Extract the (X, Y) coordinate from the center of the cell holding the provided text.  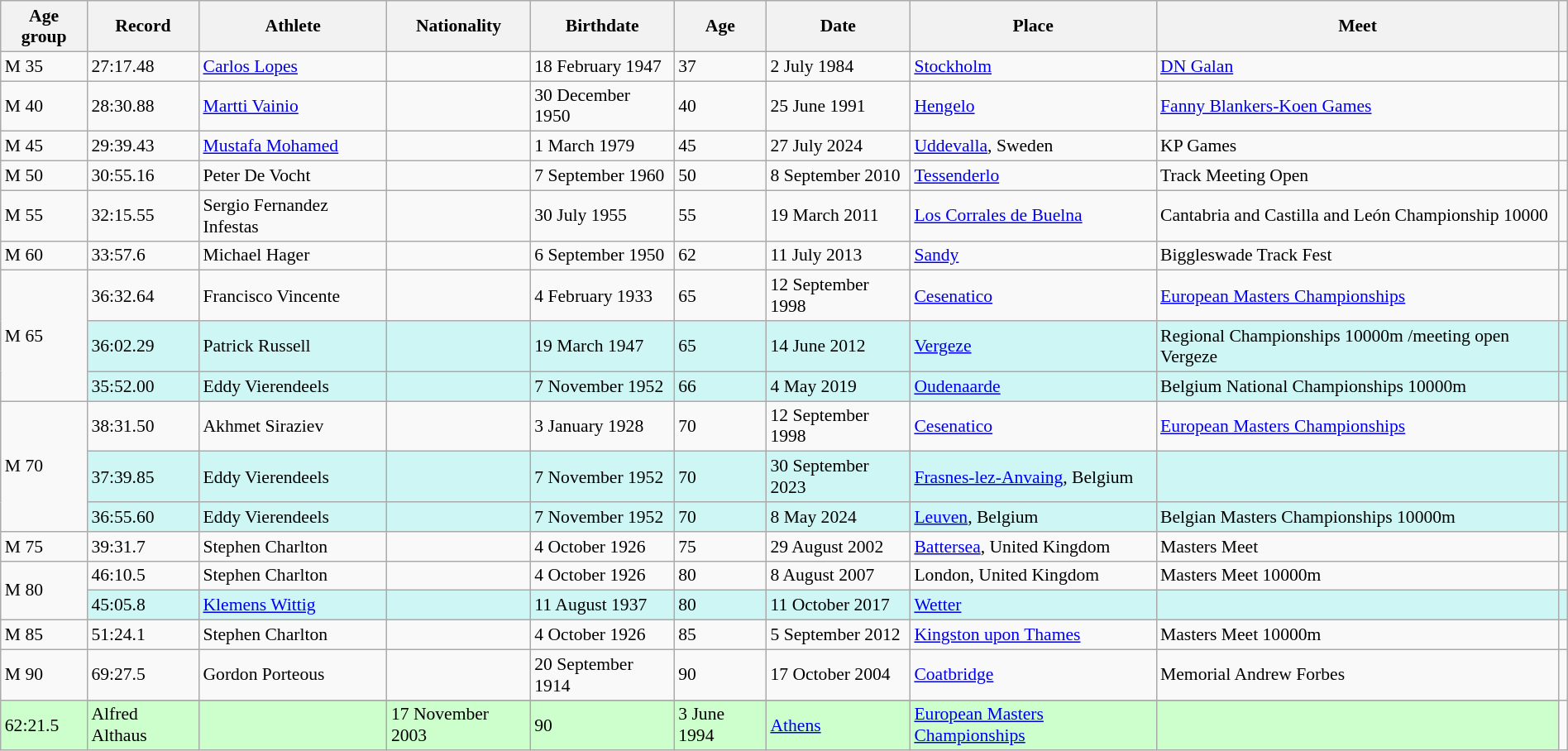
Place (1033, 26)
Fanny Blankers-Koen Games (1358, 106)
8 September 2010 (838, 176)
M 55 (45, 215)
35:52.00 (142, 386)
18 February 1947 (602, 66)
17 October 2004 (838, 675)
London, United Kingdom (1033, 576)
36:32.64 (142, 296)
Carlos Lopes (293, 66)
Nationality (458, 26)
66 (719, 386)
25 June 1991 (838, 106)
11 October 2017 (838, 605)
Michael Hager (293, 256)
Record (142, 26)
37 (719, 66)
Los Corrales de Buelna (1033, 215)
27 July 2024 (838, 146)
51:24.1 (142, 635)
Masters Meet (1358, 547)
Age group (45, 26)
KP Games (1358, 146)
Wetter (1033, 605)
45 (719, 146)
29:39.43 (142, 146)
75 (719, 547)
Alfred Althaus (142, 725)
Meet (1358, 26)
Cantabria and Castilla and León Championship 10000 (1358, 215)
8 August 2007 (838, 576)
62 (719, 256)
Athlete (293, 26)
Battersea, United Kingdom (1033, 547)
30 September 2023 (838, 476)
17 November 2003 (458, 725)
45:05.8 (142, 605)
DN Galan (1358, 66)
30:55.16 (142, 176)
Regional Championships 10000m /meeting open Vergeze (1358, 346)
Sergio Fernandez Infestas (293, 215)
1 March 1979 (602, 146)
M 65 (45, 336)
Birthdate (602, 26)
Peter De Vocht (293, 176)
Belgian Masters Championships 10000m (1358, 517)
2 July 1984 (838, 66)
Frasnes-lez-Anvaing, Belgium (1033, 476)
14 June 2012 (838, 346)
85 (719, 635)
19 March 1947 (602, 346)
Sandy (1033, 256)
Stockholm (1033, 66)
M 35 (45, 66)
50 (719, 176)
3 June 1994 (719, 725)
5 September 2012 (838, 635)
38:31.50 (142, 427)
46:10.5 (142, 576)
32:15.55 (142, 215)
6 September 1950 (602, 256)
4 May 2019 (838, 386)
69:27.5 (142, 675)
8 May 2024 (838, 517)
Athens (838, 725)
Leuven, Belgium (1033, 517)
39:31.7 (142, 547)
M 45 (45, 146)
29 August 2002 (838, 547)
40 (719, 106)
Uddevalla, Sweden (1033, 146)
62:21.5 (45, 725)
Martti Vainio (293, 106)
M 60 (45, 256)
36:02.29 (142, 346)
Age (719, 26)
Vergeze (1033, 346)
33:57.6 (142, 256)
37:39.85 (142, 476)
11 July 2013 (838, 256)
Francisco Vincente (293, 296)
Date (838, 26)
Kingston upon Thames (1033, 635)
36:55.60 (142, 517)
Gordon Porteous (293, 675)
Hengelo (1033, 106)
Biggleswade Track Fest (1358, 256)
28:30.88 (142, 106)
55 (719, 215)
30 July 1955 (602, 215)
Mustafa Mohamed (293, 146)
M 70 (45, 466)
M 75 (45, 547)
20 September 1914 (602, 675)
Coatbridge (1033, 675)
M 80 (45, 591)
Memorial Andrew Forbes (1358, 675)
Akhmet Siraziev (293, 427)
M 85 (45, 635)
27:17.48 (142, 66)
Oudenaarde (1033, 386)
Track Meeting Open (1358, 176)
Tessenderlo (1033, 176)
M 50 (45, 176)
Klemens Wittig (293, 605)
M 90 (45, 675)
30 December 1950 (602, 106)
19 March 2011 (838, 215)
M 40 (45, 106)
Belgium National Championships 10000m (1358, 386)
Patrick Russell (293, 346)
4 February 1933 (602, 296)
3 January 1928 (602, 427)
7 September 1960 (602, 176)
11 August 1937 (602, 605)
